Output the (X, Y) coordinate of the center of the cell containing the given text.  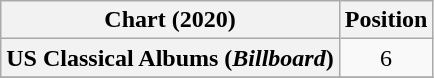
Position (386, 20)
US Classical Albums (Billboard) (170, 58)
6 (386, 58)
Chart (2020) (170, 20)
